From the cell containing the given text, extract its center point as (X, Y) coordinate. 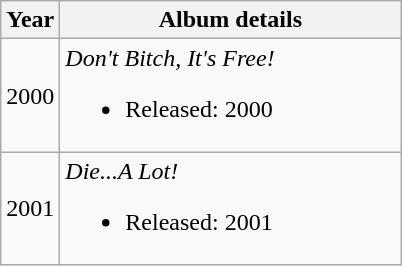
2000 (30, 96)
Die...A Lot!Released: 2001 (230, 208)
Year (30, 20)
Album details (230, 20)
2001 (30, 208)
Don't Bitch, It's Free!Released: 2000 (230, 96)
